Locate the cell with the specified text and output its (X, Y) center coordinate. 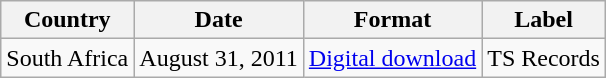
Format (392, 20)
South Africa (68, 58)
TS Records (544, 58)
Date (219, 20)
Label (544, 20)
Country (68, 20)
August 31, 2011 (219, 58)
Digital download (392, 58)
